Determine the [X, Y] coordinate at the center of the cell enclosing the given text.  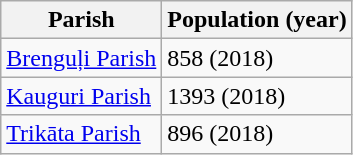
Trikāta Parish [82, 134]
Parish [82, 20]
Brenguļi Parish [82, 58]
Kauguri Parish [82, 96]
896 (2018) [257, 134]
858 (2018) [257, 58]
1393 (2018) [257, 96]
Population (year) [257, 20]
